Determine the (x, y) coordinate at the center of the cell enclosing the given text.  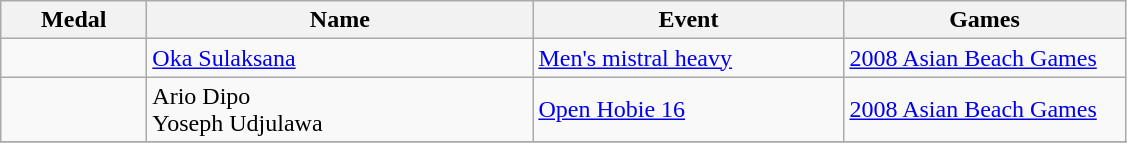
Medal (74, 20)
Games (984, 20)
Ario DipoYoseph Udjulawa (340, 110)
Event (688, 20)
Men's mistral heavy (688, 58)
Open Hobie 16 (688, 110)
Oka Sulaksana (340, 58)
Name (340, 20)
